Output the (X, Y) coordinate of the center of the cell containing the given text.  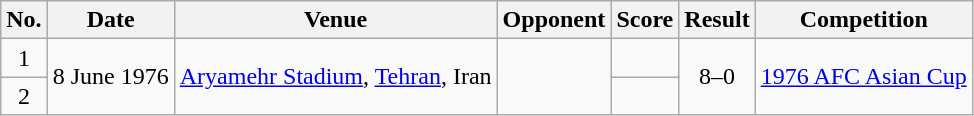
1976 AFC Asian Cup (864, 77)
Date (110, 20)
No. (24, 20)
Aryamehr Stadium, Tehran, Iran (336, 77)
8–0 (717, 77)
Venue (336, 20)
2 (24, 96)
Score (645, 20)
8 June 1976 (110, 77)
1 (24, 58)
Opponent (554, 20)
Competition (864, 20)
Result (717, 20)
